For the text-containing cell, return its midpoint in (X, Y) coordinate format. 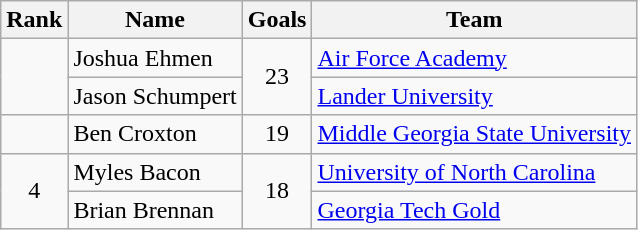
Joshua Ehmen (155, 58)
Team (474, 20)
19 (277, 134)
Rank (34, 20)
Ben Croxton (155, 134)
18 (277, 191)
Goals (277, 20)
Jason Schumpert (155, 96)
Lander University (474, 96)
Brian Brennan (155, 210)
Name (155, 20)
Middle Georgia State University (474, 134)
23 (277, 77)
4 (34, 191)
Air Force Academy (474, 58)
Myles Bacon (155, 172)
University of North Carolina (474, 172)
Georgia Tech Gold (474, 210)
